Return the [X, Y] coordinate for the center point of the cell that contains the specified text.  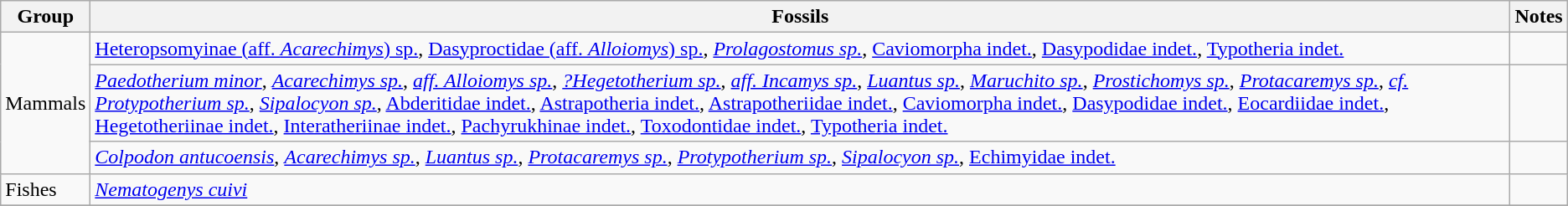
Mammals [45, 103]
Group [45, 17]
Colpodon antucoensis, Acarechimys sp., Luantus sp., Protacaremys sp., Protypotherium sp., Sipalocyon sp., Echimyidae indet. [801, 157]
Nematogenys cuivi [801, 189]
Notes [1539, 17]
Fishes [45, 189]
Fossils [801, 17]
